Extract the [X, Y] coordinate from the center of the cell holding the provided text.  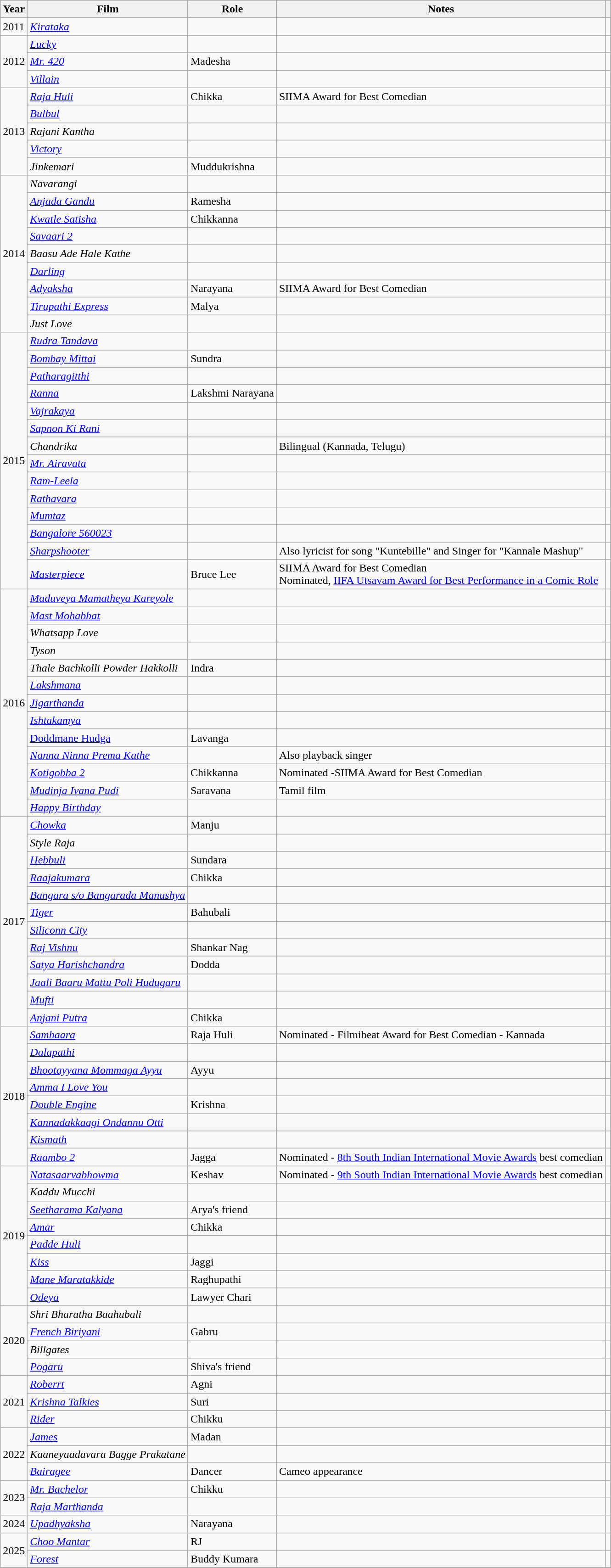
Rudra Tandava [108, 341]
Bulbul [108, 114]
Kaddu Mucchi [108, 1192]
Year [14, 9]
Kwatle Satisha [108, 219]
Raghupathi [232, 1279]
Madan [232, 1437]
Rider [108, 1419]
Bahubali [232, 913]
Mudinja Ivana Pudi [108, 790]
2014 [14, 253]
Mr. Airavata [108, 463]
Chandrika [108, 446]
Notes [441, 9]
Tiger [108, 913]
Kotigobba 2 [108, 773]
Bilingual (Kannada, Telugu) [441, 446]
Maduveya Mamatheya Kareyole [108, 598]
Mast Mohabbat [108, 616]
2011 [14, 27]
Pogaru [108, 1367]
Kirataka [108, 27]
Lakshmana [108, 685]
James [108, 1437]
Jigarthanda [108, 703]
2012 [14, 62]
Also playback singer [441, 755]
Nominated - Filmibeat Award for Best Comedian - Kannada [441, 1035]
Suri [232, 1402]
Ayyu [232, 1070]
Rathavara [108, 498]
Adyaksha [108, 289]
Malya [232, 306]
Style Raja [108, 843]
Siliconn City [108, 930]
Forest [108, 1559]
Manju [232, 825]
Raajakumara [108, 878]
Navarangi [108, 184]
Lawyer Chari [232, 1297]
Hebbuli [108, 860]
Happy Birthday [108, 808]
RJ [232, 1541]
Film [108, 9]
Billgates [108, 1349]
Double Engine [108, 1105]
Sundara [232, 860]
Mr. 420 [108, 62]
Kismath [108, 1140]
Bruce Lee [232, 575]
Krishna [232, 1105]
Amar [108, 1227]
Also lyricist for song "Kuntebille" and Singer for "Kannale Mashup" [441, 551]
Kaaneyaadavara Bagge Prakatane [108, 1454]
Villain [108, 79]
Gabru [232, 1332]
Seetharama Kalyana [108, 1210]
Nominated - 9th South Indian International Movie Awards best comedian [441, 1175]
Darling [108, 271]
2022 [14, 1454]
Bairagee [108, 1472]
Patharagitthi [108, 376]
Cameo appearance [441, 1472]
Anjani Putra [108, 1017]
Role [232, 9]
2023 [14, 1498]
Bombay Mittai [108, 358]
Kiss [108, 1262]
2013 [14, 131]
Samhaara [108, 1035]
Tamil film [441, 790]
Shiva's friend [232, 1367]
Indra [232, 668]
Mane Maratakkide [108, 1279]
Mufti [108, 1000]
Agni [232, 1384]
2018 [14, 1096]
Madesha [232, 62]
Satya Harishchandra [108, 965]
Nanna Ninna Prema Kathe [108, 755]
Bhootayyana Mommaga Ayyu [108, 1070]
Baasu Ade Hale Kathe [108, 254]
Kannadakkaagi Ondannu Otti [108, 1122]
Arya's friend [232, 1210]
Buddy Kumara [232, 1559]
SIIMA Award for Best ComedianNominated, IIFA Utsavam Award for Best Performance in a Comic Role [441, 575]
Jaggi [232, 1262]
Raj Vishnu [108, 947]
Ramesha [232, 201]
Thale Bachkolli Powder Hakkolli [108, 668]
Masterpiece [108, 575]
Lucky [108, 44]
2019 [14, 1236]
Tirupathi Express [108, 306]
Upadhyaksha [108, 1524]
Dalapathi [108, 1052]
Dancer [232, 1472]
Nominated -SIIMA Award for Best Comedian [441, 773]
2021 [14, 1402]
Shankar Nag [232, 947]
2025 [14, 1550]
Roberrt [108, 1384]
Chowka [108, 825]
Rajani Kantha [108, 131]
Bangara s/o Bangarada Manushya [108, 895]
Raja Marthanda [108, 1506]
Saravana [232, 790]
Lavanga [232, 738]
French Biriyani [108, 1332]
Sapnon Ki Rani [108, 428]
Ram-Leela [108, 481]
Victory [108, 149]
Natasaarvabhowma [108, 1175]
Bangalore 560023 [108, 533]
2016 [14, 703]
Krishna Talkies [108, 1402]
Mr. Bachelor [108, 1489]
Jaali Baaru Mattu Poli Hudugaru [108, 982]
Nominated - 8th South Indian International Movie Awards best comedian [441, 1157]
Amma I Love You [108, 1087]
Ishtakamya [108, 720]
Mumtaz [108, 516]
Tyson [108, 650]
Choo Mantar [108, 1541]
Whatsapp Love [108, 633]
2017 [14, 922]
Ranna [108, 393]
Shri Bharatha Baahubali [108, 1314]
Doddmane Hudga [108, 738]
Keshav [232, 1175]
2024 [14, 1524]
Just Love [108, 324]
Sundra [232, 358]
Jinkemari [108, 166]
2020 [14, 1340]
Raambo 2 [108, 1157]
Muddukrishna [232, 166]
2015 [14, 461]
Savaari 2 [108, 236]
Jagga [232, 1157]
Vajrakaya [108, 411]
Anjada Gandu [108, 201]
Padde Huli [108, 1244]
Odeya [108, 1297]
Dodda [232, 965]
Lakshmi Narayana [232, 393]
Sharpshooter [108, 551]
